Scan for the cell matching the given text and deliver its (x, y) coordinate at center. 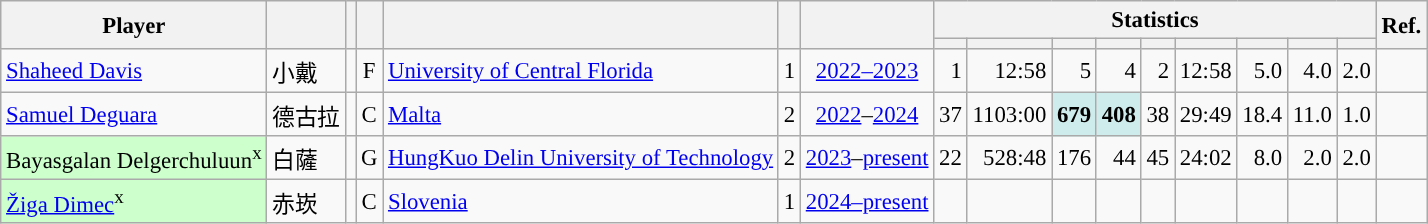
408 (1118, 115)
赤崁 (306, 202)
Bayasgalan Delgerchuluunx (134, 158)
HungKuo Delin University of Technology (581, 158)
Žiga Dimecx (134, 202)
2024–present (866, 202)
5 (1074, 71)
679 (1074, 115)
Shaheed Davis (134, 71)
G (370, 158)
Slovenia (581, 202)
Player (134, 25)
2023–present (866, 158)
2022–2023 (866, 71)
F (370, 71)
1.0 (1356, 115)
176 (1074, 158)
Malta (581, 115)
Statistics (1155, 20)
528:48 (1009, 158)
2022–2024 (866, 115)
5.0 (1262, 71)
德古拉 (306, 115)
1103:00 (1009, 115)
4 (1118, 71)
22 (950, 158)
24:02 (1206, 158)
44 (1118, 158)
4.0 (1312, 71)
Ref. (1401, 25)
38 (1158, 115)
8.0 (1262, 158)
18.4 (1262, 115)
University of Central Florida (581, 71)
Samuel Deguara (134, 115)
37 (950, 115)
11.0 (1312, 115)
29:49 (1206, 115)
白薩 (306, 158)
45 (1158, 158)
小戴 (306, 71)
